Pinpoint the cell where the given text exists, returning its (x, y) midpoint coordinate. 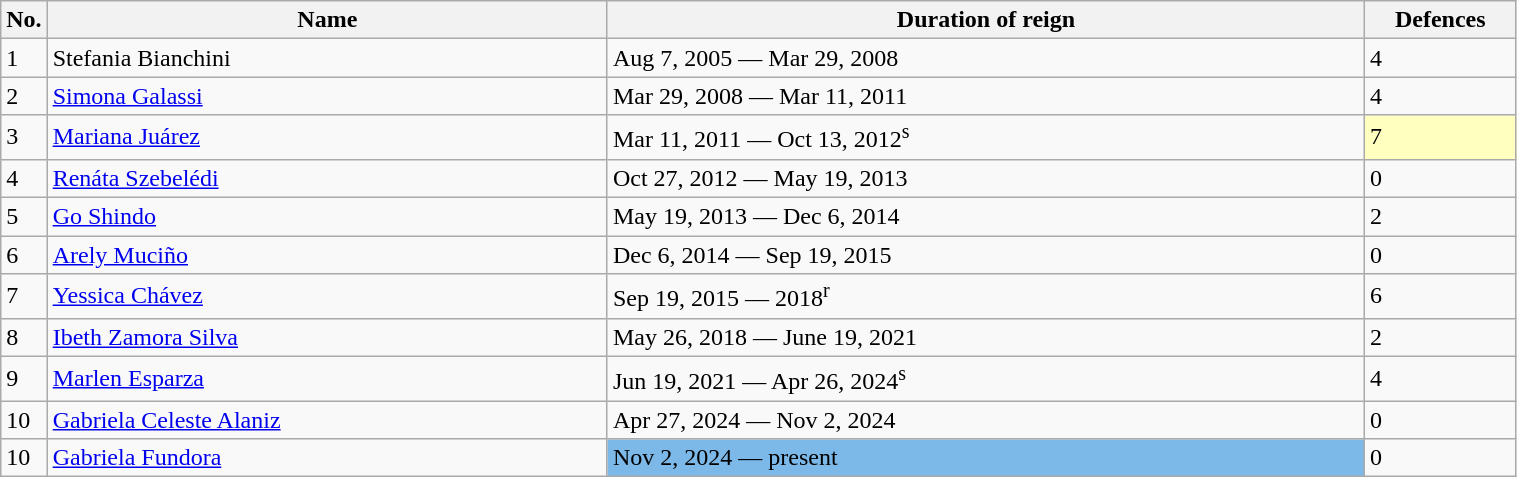
No. (24, 20)
Aug 7, 2005 — Mar 29, 2008 (986, 58)
Oct 27, 2012 — May 19, 2013 (986, 178)
Mar 11, 2011 — Oct 13, 2012s (986, 138)
Stefania Bianchini (327, 58)
9 (24, 378)
Nov 2, 2024 — present (986, 458)
5 (24, 217)
Dec 6, 2014 — Sep 19, 2015 (986, 255)
Yessica Chávez (327, 296)
Simona Galassi (327, 96)
Apr 27, 2024 — Nov 2, 2024 (986, 420)
Gabriela Celeste Alaniz (327, 420)
Gabriela Fundora (327, 458)
Go Shindo (327, 217)
May 19, 2013 — Dec 6, 2014 (986, 217)
Name (327, 20)
Ibeth Zamora Silva (327, 337)
Defences (1441, 20)
Sep 19, 2015 — 2018r (986, 296)
Duration of reign (986, 20)
1 (24, 58)
Mar 29, 2008 — Mar 11, 2011 (986, 96)
Mariana Juárez (327, 138)
3 (24, 138)
Marlen Esparza (327, 378)
Jun 19, 2021 — Apr 26, 2024s (986, 378)
May 26, 2018 — June 19, 2021 (986, 337)
Arely Muciño (327, 255)
Renáta Szebelédi (327, 178)
8 (24, 337)
